Return (x, y) of the center of cell containing provided text 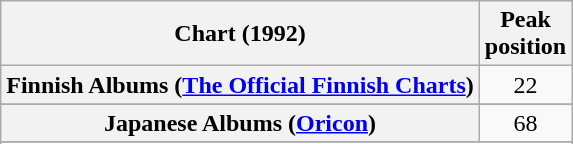
Peakposition (525, 34)
Japanese Albums (Oricon) (240, 123)
22 (525, 85)
Chart (1992) (240, 34)
Finnish Albums (The Official Finnish Charts) (240, 85)
68 (525, 123)
